From the cell containing the given text, extract its center point as (X, Y) coordinate. 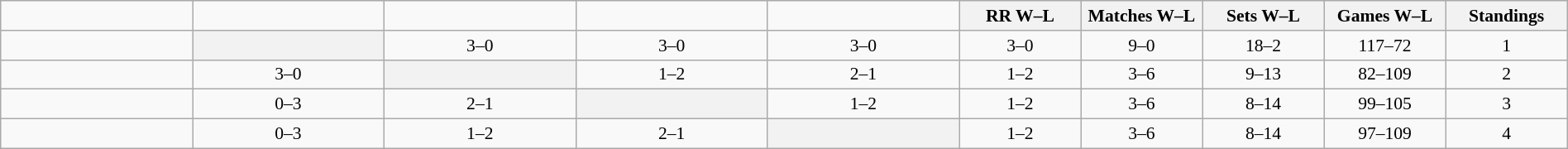
97–109 (1384, 134)
2 (1507, 74)
117–72 (1384, 46)
Standings (1507, 16)
9–0 (1141, 46)
RR W–L (1021, 16)
18–2 (1264, 46)
Sets W–L (1264, 16)
4 (1507, 134)
99–105 (1384, 104)
82–109 (1384, 74)
Matches W–L (1141, 16)
3 (1507, 104)
9–13 (1264, 74)
1 (1507, 46)
Games W–L (1384, 16)
